Return the [x, y] coordinate for the center point of the cell that contains the specified text.  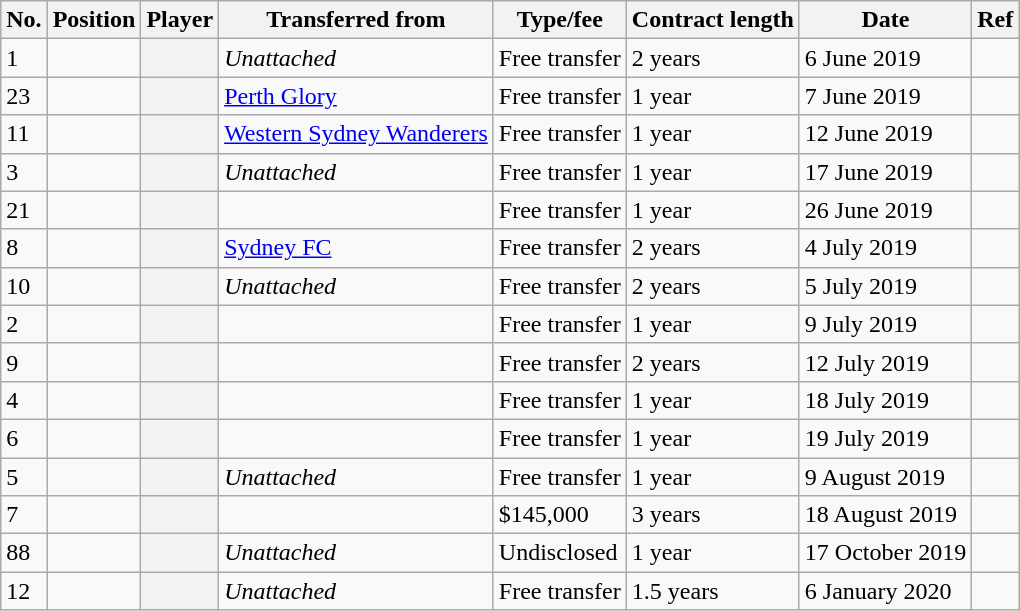
10 [24, 286]
12 July 2019 [885, 362]
3 [24, 172]
4 July 2019 [885, 248]
Perth Glory [356, 96]
Date [885, 20]
Player [180, 20]
Position [94, 20]
5 [24, 477]
19 July 2019 [885, 438]
Ref [996, 20]
3 years [712, 515]
6 January 2020 [885, 591]
Sydney FC [356, 248]
23 [24, 96]
7 [24, 515]
9 July 2019 [885, 324]
17 October 2019 [885, 553]
4 [24, 400]
88 [24, 553]
18 July 2019 [885, 400]
Western Sydney Wanderers [356, 134]
2 [24, 324]
12 June 2019 [885, 134]
21 [24, 210]
No. [24, 20]
17 June 2019 [885, 172]
Contract length [712, 20]
9 August 2019 [885, 477]
11 [24, 134]
Undisclosed [560, 553]
1 [24, 58]
Transferred from [356, 20]
1.5 years [712, 591]
6 June 2019 [885, 58]
18 August 2019 [885, 515]
12 [24, 591]
26 June 2019 [885, 210]
7 June 2019 [885, 96]
9 [24, 362]
$145,000 [560, 515]
6 [24, 438]
8 [24, 248]
Type/fee [560, 20]
5 July 2019 [885, 286]
